Locate the cell with the specified text and output its (x, y) center coordinate. 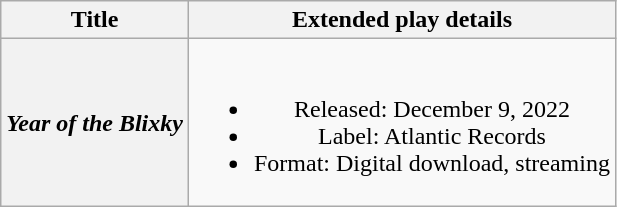
Year of the Blixky (95, 122)
Extended play details (402, 20)
Title (95, 20)
Released: December 9, 2022Label: Atlantic RecordsFormat: Digital download, streaming (402, 122)
